Return [X, Y] of the center of cell containing provided text 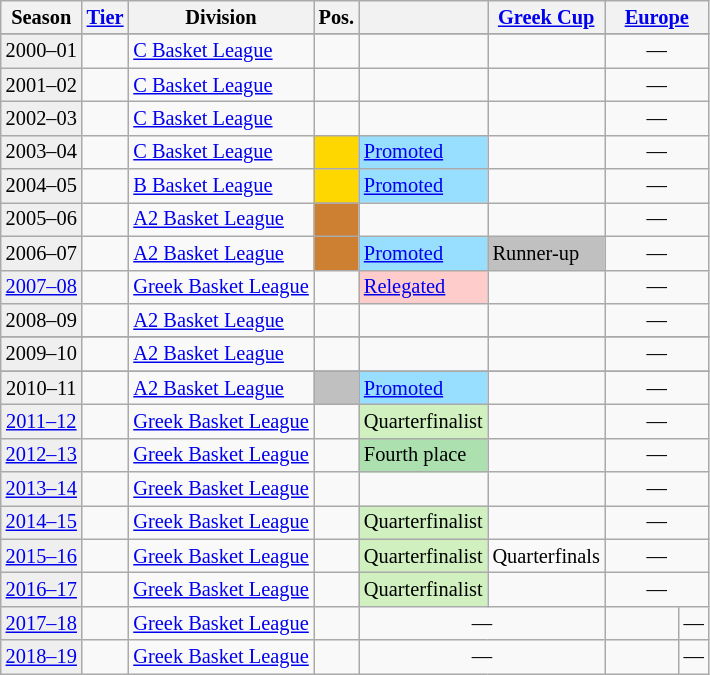
Runner-up [546, 253]
Division [220, 17]
2014–15 [42, 522]
2018–19 [42, 657]
2003–04 [42, 152]
2013–14 [42, 489]
Pos. [336, 17]
2010–11 [42, 388]
Season [42, 17]
2008–09 [42, 320]
2015–16 [42, 556]
2002–03 [42, 118]
B Basket League [220, 186]
2004–05 [42, 186]
Relegated [424, 287]
2000–01 [42, 51]
2005–06 [42, 219]
Quarterfinals [546, 556]
2016–17 [42, 589]
2009–10 [42, 354]
Europe [657, 17]
2006–07 [42, 253]
2007–08 [42, 287]
2001–02 [42, 85]
Tier [106, 17]
Fourth place [424, 455]
2011–12 [42, 421]
Greek Cup [546, 17]
2012–13 [42, 455]
2017–18 [42, 623]
